Pinpoint the cell where the given text exists, returning its [X, Y] midpoint coordinate. 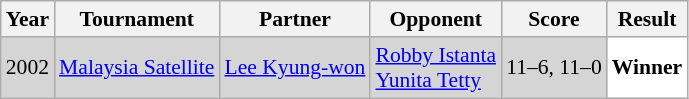
Result [648, 19]
Tournament [136, 19]
2002 [28, 68]
Partner [294, 19]
Year [28, 19]
Opponent [436, 19]
Lee Kyung-won [294, 68]
Score [554, 19]
Malaysia Satellite [136, 68]
Robby Istanta Yunita Tetty [436, 68]
11–6, 11–0 [554, 68]
Winner [648, 68]
